Output the (X, Y) coordinate of the center of the cell containing the given text.  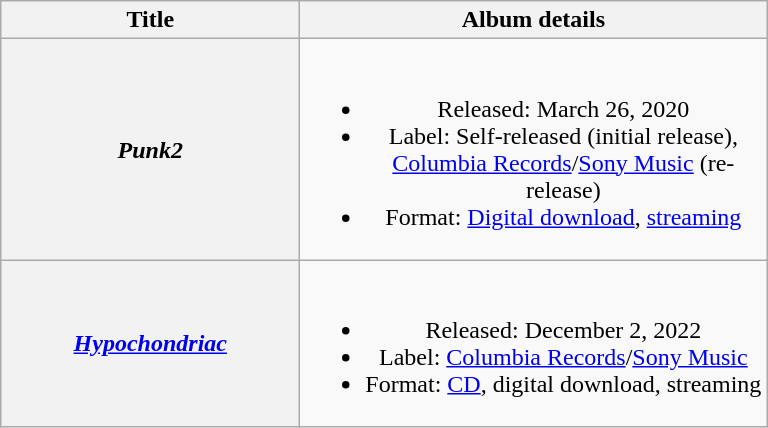
Title (150, 20)
Album details (534, 20)
Released: March 26, 2020Label: Self-released (initial release), Columbia Records/Sony Music (re-release)Format: Digital download, streaming (534, 150)
Hypochondriac (150, 344)
Released: December 2, 2022Label: Columbia Records/Sony MusicFormat: CD, digital download, streaming (534, 344)
Punk2 (150, 150)
